For the text-containing cell, return its midpoint in [X, Y] coordinate format. 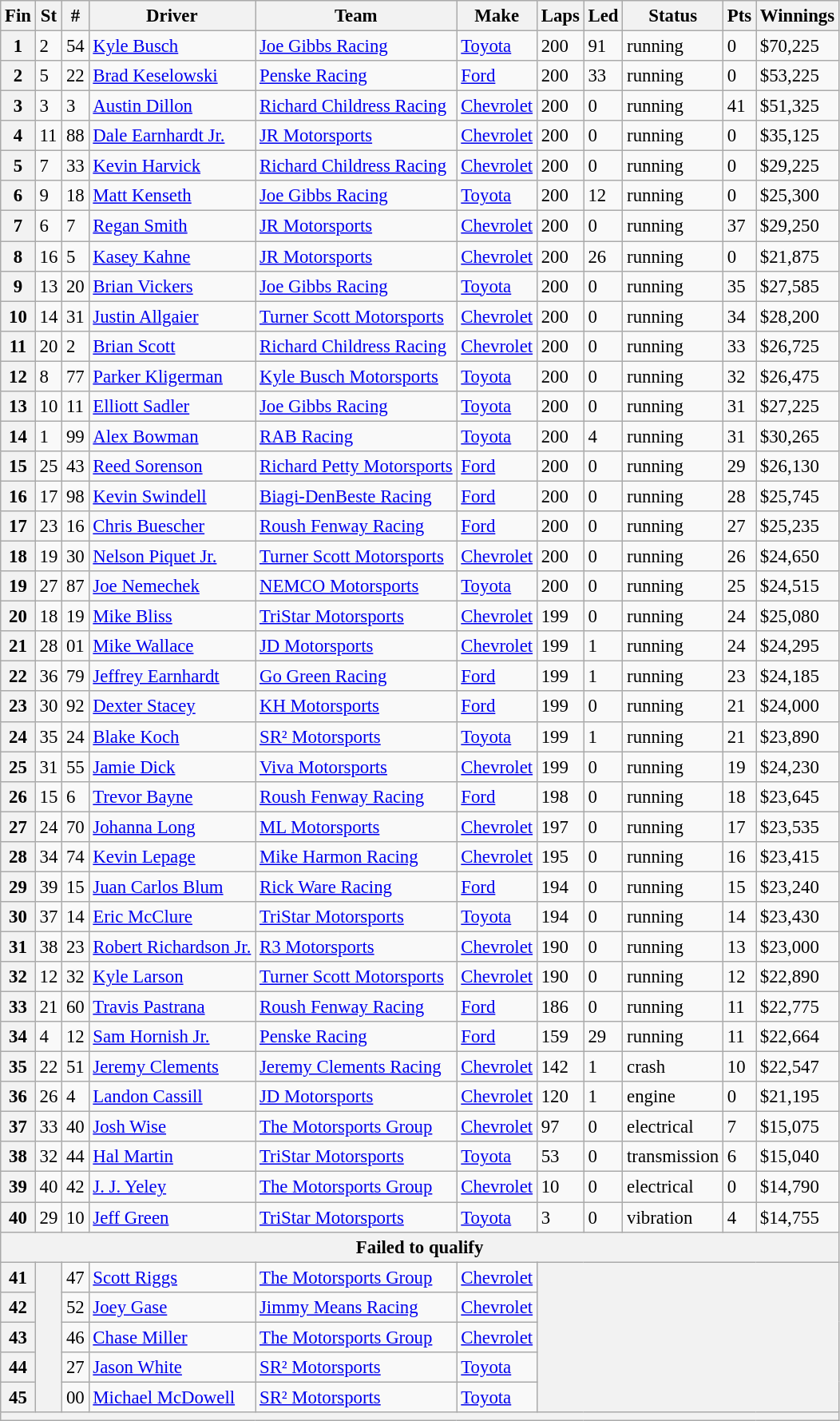
$25,080 [797, 617]
91 [604, 46]
$14,755 [797, 1217]
$24,000 [797, 707]
99 [75, 436]
$26,725 [797, 346]
$23,890 [797, 736]
Driver [172, 16]
Chase Miller [172, 1337]
$24,295 [797, 646]
Team [356, 16]
98 [75, 496]
St [48, 16]
197 [561, 827]
Biagi-DenBeste Racing [356, 496]
$22,775 [797, 1007]
Eric McClure [172, 917]
45 [18, 1397]
Brian Scott [172, 346]
Brian Vickers [172, 286]
Josh Wise [172, 1127]
$15,075 [797, 1127]
RAB Racing [356, 436]
$70,225 [797, 46]
Fin [18, 16]
$51,325 [797, 106]
77 [75, 376]
Sam Hornish Jr. [172, 1037]
Scott Riggs [172, 1277]
Justin Allgaier [172, 316]
$27,585 [797, 286]
$24,185 [797, 677]
Jeremy Clements Racing [356, 1067]
KH Motorsports [356, 707]
$23,535 [797, 827]
79 [75, 677]
$15,040 [797, 1157]
$29,250 [797, 226]
Joey Gase [172, 1307]
52 [75, 1307]
$22,890 [797, 977]
$28,200 [797, 316]
$26,475 [797, 376]
$21,875 [797, 256]
Viva Motorsports [356, 767]
$24,650 [797, 557]
186 [561, 1007]
Jason White [172, 1367]
Dexter Stacey [172, 707]
Regan Smith [172, 226]
J. J. Yeley [172, 1187]
55 [75, 767]
Make [497, 16]
$25,745 [797, 496]
Mike Harmon Racing [356, 857]
Johanna Long [172, 827]
NEMCO Motorsports [356, 586]
60 [75, 1007]
vibration [673, 1217]
$29,225 [797, 166]
Matt Kenseth [172, 196]
198 [561, 796]
53 [561, 1157]
$24,230 [797, 767]
46 [75, 1337]
70 [75, 827]
Jimmy Means Racing [356, 1307]
$30,265 [797, 436]
Joe Nemechek [172, 586]
195 [561, 857]
Jamie Dick [172, 767]
Rick Ware Racing [356, 887]
120 [561, 1097]
Blake Koch [172, 736]
Juan Carlos Blum [172, 887]
Austin Dillon [172, 106]
# [75, 16]
54 [75, 46]
$24,515 [797, 586]
Failed to qualify [420, 1247]
142 [561, 1067]
Michael McDowell [172, 1397]
Kyle Busch [172, 46]
74 [75, 857]
Kyle Busch Motorsports [356, 376]
Mike Bliss [172, 617]
Robert Richardson Jr. [172, 947]
47 [75, 1277]
Landon Cassill [172, 1097]
Jeremy Clements [172, 1067]
$53,225 [797, 76]
$23,240 [797, 887]
$14,790 [797, 1187]
Brad Keselowski [172, 76]
Nelson Piquet Jr. [172, 557]
92 [75, 707]
01 [75, 646]
88 [75, 136]
$26,130 [797, 466]
51 [75, 1067]
Travis Pastrana [172, 1007]
Go Green Racing [356, 677]
$25,300 [797, 196]
Hal Martin [172, 1157]
Mike Wallace [172, 646]
Richard Petty Motorsports [356, 466]
Parker Kligerman [172, 376]
$25,235 [797, 526]
97 [561, 1127]
87 [75, 586]
Status [673, 16]
Led [604, 16]
$22,547 [797, 1067]
engine [673, 1097]
Kevin Swindell [172, 496]
Laps [561, 16]
00 [75, 1397]
$23,645 [797, 796]
Trevor Bayne [172, 796]
Kyle Larson [172, 977]
R3 Motorsports [356, 947]
ML Motorsports [356, 827]
Dale Earnhardt Jr. [172, 136]
Reed Sorenson [172, 466]
Jeff Green [172, 1217]
Pts [739, 16]
$27,225 [797, 407]
$23,000 [797, 947]
Kevin Lepage [172, 857]
Kasey Kahne [172, 256]
$23,430 [797, 917]
Kevin Harvick [172, 166]
Elliott Sadler [172, 407]
Chris Buescher [172, 526]
$35,125 [797, 136]
Jeffrey Earnhardt [172, 677]
Alex Bowman [172, 436]
Winnings [797, 16]
$21,195 [797, 1097]
transmission [673, 1157]
$23,415 [797, 857]
crash [673, 1067]
159 [561, 1037]
$22,664 [797, 1037]
